Capture the cell that displays the provided text and extract its (x, y) central coordinate. 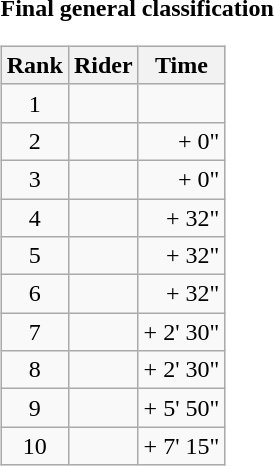
2 (34, 141)
5 (34, 256)
+ 5' 50" (182, 408)
8 (34, 370)
9 (34, 408)
6 (34, 294)
7 (34, 332)
+ 7' 15" (182, 446)
Rider (103, 65)
1 (34, 103)
10 (34, 446)
3 (34, 179)
Rank (34, 65)
Time (182, 65)
4 (34, 217)
